Return the [X, Y] coordinate for the center point of the cell that contains the specified text.  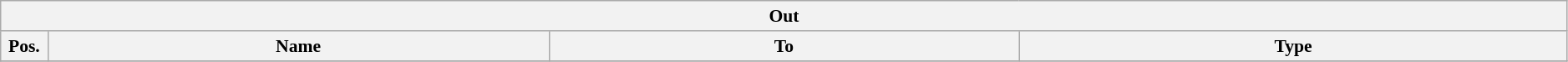
Pos. [24, 46]
Out [784, 16]
To [784, 46]
Type [1293, 46]
Name [298, 46]
